Pinpoint the cell where the given text exists, returning its [X, Y] midpoint coordinate. 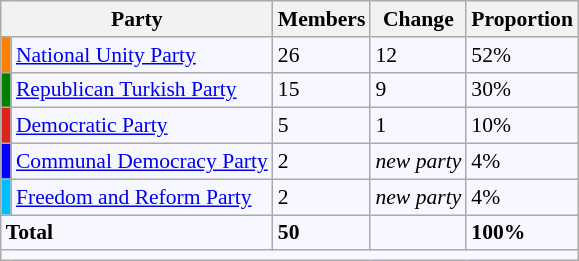
9 [418, 90]
Change [418, 19]
Republican Turkish Party [142, 90]
15 [322, 90]
Members [322, 19]
Freedom and Reform Party [142, 197]
50 [322, 233]
National Unity Party [142, 55]
30% [522, 90]
12 [418, 55]
1 [418, 126]
26 [322, 55]
52% [522, 55]
Total [137, 233]
Party [137, 19]
5 [322, 126]
Communal Democracy Party [142, 162]
100% [522, 233]
Democratic Party [142, 126]
Proportion [522, 19]
10% [522, 126]
